Pinpoint the cell where the given text exists, returning its (x, y) midpoint coordinate. 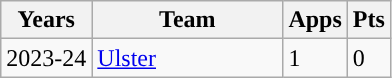
Years (46, 20)
Team (188, 20)
Ulster (188, 58)
Pts (368, 20)
2023-24 (46, 58)
0 (368, 58)
Apps (315, 20)
1 (315, 58)
